For the text-containing cell, return its midpoint in [X, Y] coordinate format. 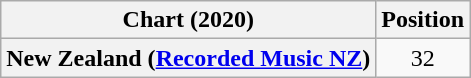
Chart (2020) [188, 20]
New Zealand (Recorded Music NZ) [188, 58]
Position [423, 20]
32 [423, 58]
